Capture the cell that displays the provided text and extract its [x, y] central coordinate. 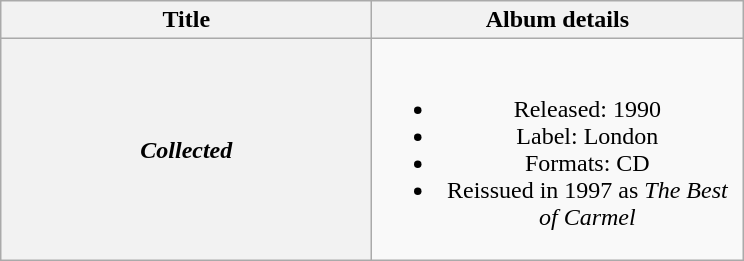
Title [186, 20]
Collected [186, 150]
Released: 1990Label: LondonFormats: CDReissued in 1997 as The Best of Carmel [558, 150]
Album details [558, 20]
